Return (X, Y) of the center of cell containing provided text 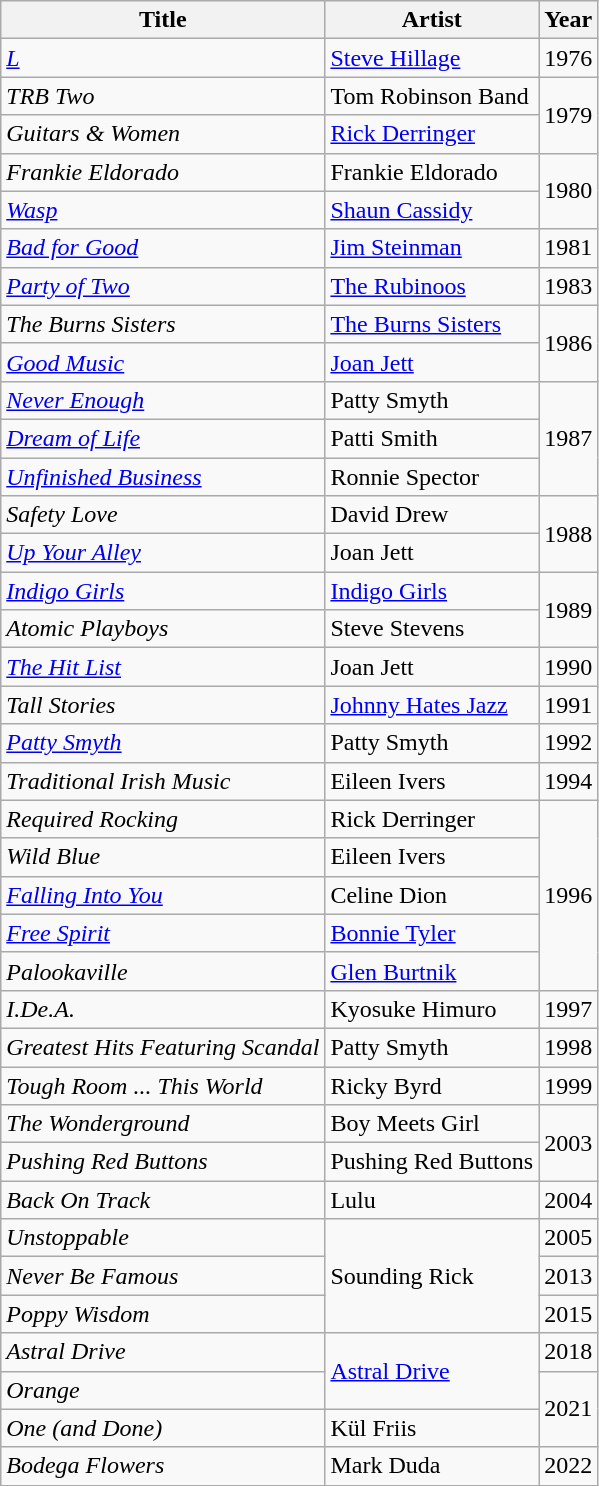
Steve Stevens (432, 629)
Shaun Cassidy (432, 210)
TRB Two (163, 96)
Free Spirit (163, 933)
Lulu (432, 1200)
1976 (568, 58)
2003 (568, 1143)
Required Rocking (163, 819)
Kül Friis (432, 1428)
Unfinished Business (163, 477)
Never Enough (163, 400)
Safety Love (163, 515)
1979 (568, 115)
Tough Room ... This World (163, 1085)
Falling Into You (163, 895)
Title (163, 20)
Glen Burtnik (432, 971)
The Hit List (163, 667)
Johnny Hates Jazz (432, 705)
Kyosuke Himuro (432, 1009)
Traditional Irish Music (163, 781)
Wild Blue (163, 857)
Bodega Flowers (163, 1466)
Tom Robinson Band (432, 96)
Orange (163, 1390)
1997 (568, 1009)
Poppy Wisdom (163, 1314)
Party of Two (163, 286)
Celine Dion (432, 895)
Mark Duda (432, 1466)
Dream of Life (163, 438)
Atomic Playboys (163, 629)
Up Your Alley (163, 553)
2022 (568, 1466)
1992 (568, 743)
2015 (568, 1314)
1988 (568, 534)
One (and Done) (163, 1428)
1989 (568, 610)
Sounding Rick (432, 1276)
1987 (568, 438)
Year (568, 20)
Bonnie Tyler (432, 933)
Tall Stories (163, 705)
Palookaville (163, 971)
2018 (568, 1352)
Boy Meets Girl (432, 1124)
Never Be Famous (163, 1276)
1996 (568, 895)
1998 (568, 1047)
Artist (432, 20)
Wasp (163, 210)
2004 (568, 1200)
L (163, 58)
Greatest Hits Featuring Scandal (163, 1047)
Back On Track (163, 1200)
1986 (568, 343)
I.De.A. (163, 1009)
2005 (568, 1238)
1981 (568, 248)
Ronnie Spector (432, 477)
1990 (568, 667)
Patti Smith (432, 438)
Ricky Byrd (432, 1085)
1991 (568, 705)
1994 (568, 781)
David Drew (432, 515)
Bad for Good (163, 248)
Steve Hillage (432, 58)
The Wonderground (163, 1124)
1983 (568, 286)
Good Music (163, 362)
Unstoppable (163, 1238)
The Rubinoos (432, 286)
2013 (568, 1276)
1999 (568, 1085)
1980 (568, 191)
2021 (568, 1409)
Guitars & Women (163, 134)
Jim Steinman (432, 248)
